Provide the [X, Y] coordinate of the cell's center where the given text is located.  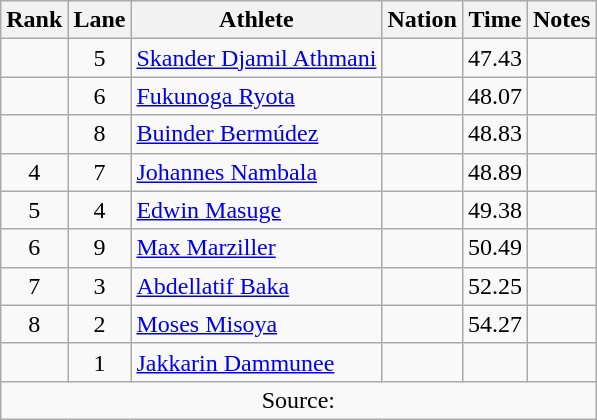
9 [100, 248]
Skander Djamil Athmani [256, 58]
Jakkarin Dammunee [256, 362]
52.25 [494, 286]
48.83 [494, 134]
Time [494, 20]
1 [100, 362]
Moses Misoya [256, 324]
48.89 [494, 172]
3 [100, 286]
Source: [298, 400]
50.49 [494, 248]
49.38 [494, 210]
Buinder Bermúdez [256, 134]
2 [100, 324]
Abdellatif Baka [256, 286]
47.43 [494, 58]
48.07 [494, 96]
Notes [561, 20]
54.27 [494, 324]
Edwin Masuge [256, 210]
Rank [34, 20]
Nation [422, 20]
Johannes Nambala [256, 172]
Max Marziller [256, 248]
Athlete [256, 20]
Lane [100, 20]
Fukunoga Ryota [256, 96]
